Return the [X, Y] coordinate for the center point of the cell that contains the specified text.  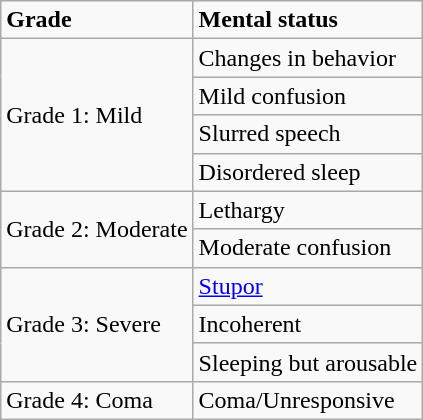
Mild confusion [308, 96]
Coma/Unresponsive [308, 400]
Grade 2: Moderate [97, 229]
Stupor [308, 286]
Grade [97, 20]
Moderate confusion [308, 248]
Lethargy [308, 210]
Grade 4: Coma [97, 400]
Sleeping but arousable [308, 362]
Slurred speech [308, 134]
Grade 1: Mild [97, 115]
Changes in behavior [308, 58]
Disordered sleep [308, 172]
Mental status [308, 20]
Incoherent [308, 324]
Grade 3: Severe [97, 324]
